Extract the (x, y) coordinate from the center of the cell holding the provided text.  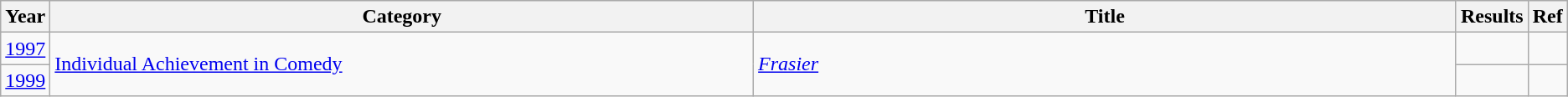
Results (1492, 17)
1999 (25, 80)
Category (402, 17)
Frasier (1106, 64)
Title (1106, 17)
1997 (25, 48)
Ref (1548, 17)
Individual Achievement in Comedy (402, 64)
Year (25, 17)
